Detect which cell encompasses the target text, then output its (x, y) center coordinate. 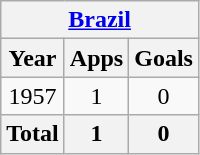
Brazil (100, 20)
Total (33, 134)
Apps (96, 58)
Goals (164, 58)
Year (33, 58)
1957 (33, 96)
